Capture the cell that displays the provided text and extract its [x, y] central coordinate. 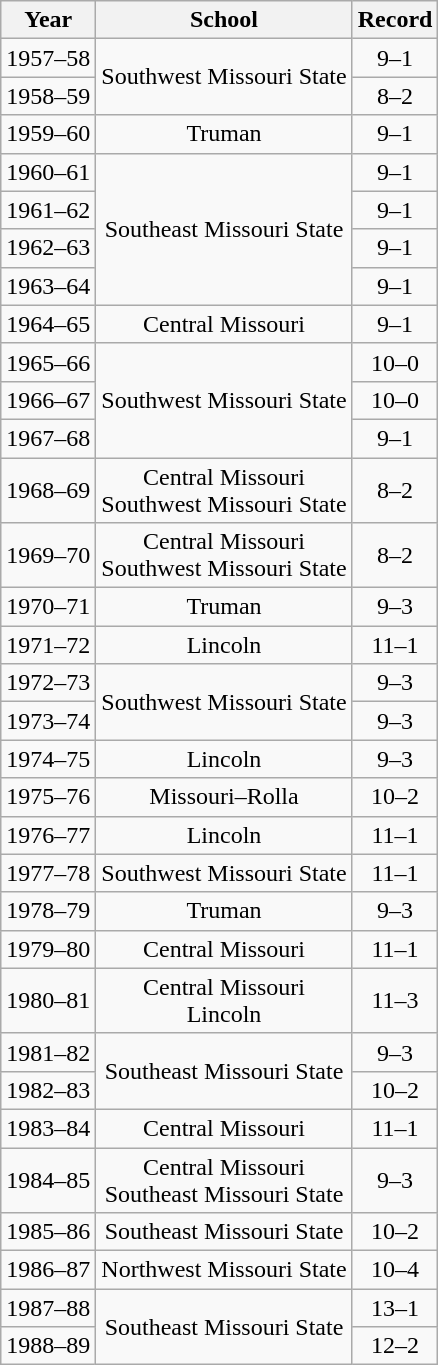
Northwest Missouri State [224, 1270]
School [224, 20]
10–4 [395, 1270]
1964–65 [48, 324]
1985–86 [48, 1232]
1987–88 [48, 1308]
1984–85 [48, 1180]
1972–73 [48, 683]
1981–82 [48, 1052]
1977–78 [48, 873]
11–3 [395, 1000]
13–1 [395, 1308]
1967–68 [48, 438]
1978–79 [48, 911]
1960–61 [48, 172]
12–2 [395, 1346]
1983–84 [48, 1128]
Central MissouriSoutheast Missouri State [224, 1180]
1969–70 [48, 556]
1963–64 [48, 286]
1975–76 [48, 797]
1973–74 [48, 721]
1974–75 [48, 759]
1965–66 [48, 362]
Year [48, 20]
1982–83 [48, 1090]
1968–69 [48, 490]
1970–71 [48, 607]
1976–77 [48, 835]
1962–63 [48, 248]
1988–89 [48, 1346]
1958–59 [48, 96]
1986–87 [48, 1270]
Central MissouriLincoln [224, 1000]
1957–58 [48, 58]
1980–81 [48, 1000]
Missouri–Rolla [224, 797]
1966–67 [48, 400]
1971–72 [48, 645]
1959–60 [48, 134]
1961–62 [48, 210]
1979–80 [48, 949]
Record [395, 20]
